Identify which cell holds the provided text, then report its (x, y) central coordinate. 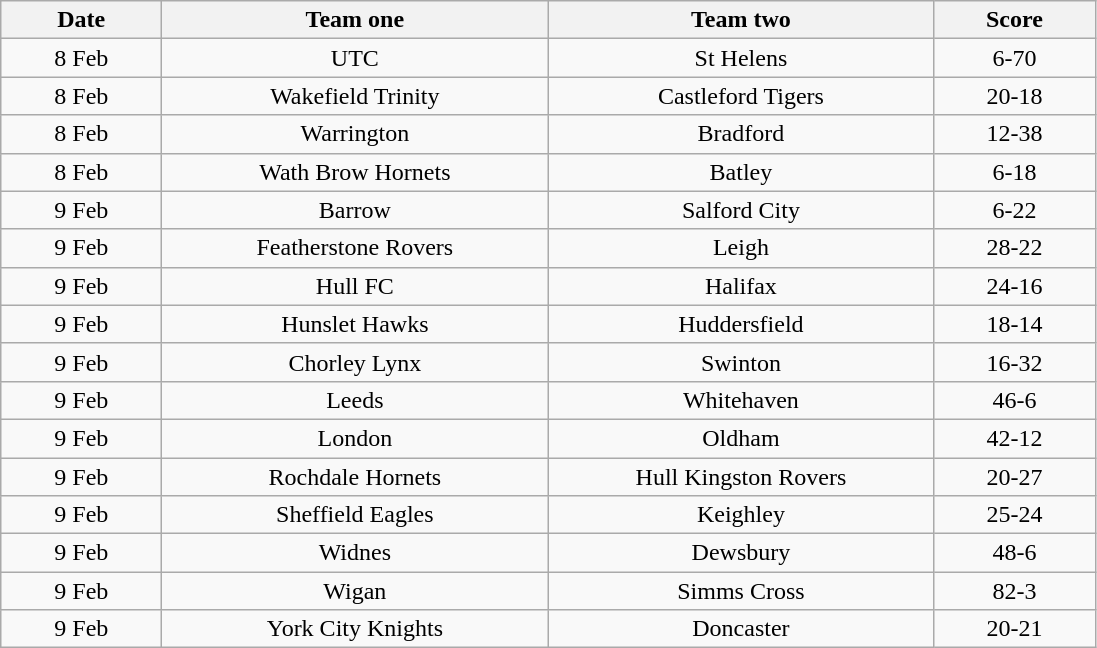
Hunslet Hawks (355, 324)
Bradford (741, 134)
Leeds (355, 400)
Wakefield Trinity (355, 96)
Leigh (741, 248)
82-3 (1014, 591)
20-27 (1014, 477)
25-24 (1014, 515)
12-38 (1014, 134)
20-21 (1014, 629)
6-70 (1014, 58)
Salford City (741, 210)
46-6 (1014, 400)
42-12 (1014, 438)
24-16 (1014, 286)
Keighley (741, 515)
18-14 (1014, 324)
Doncaster (741, 629)
Oldham (741, 438)
York City Knights (355, 629)
Wigan (355, 591)
Halifax (741, 286)
Date (82, 20)
Team two (741, 20)
Whitehaven (741, 400)
16-32 (1014, 362)
Batley (741, 172)
Team one (355, 20)
28-22 (1014, 248)
Widnes (355, 553)
UTC (355, 58)
St Helens (741, 58)
Hull Kingston Rovers (741, 477)
Hull FC (355, 286)
Featherstone Rovers (355, 248)
20-18 (1014, 96)
Barrow (355, 210)
Dewsbury (741, 553)
Chorley Lynx (355, 362)
Huddersfield (741, 324)
Swinton (741, 362)
Rochdale Hornets (355, 477)
London (355, 438)
Score (1014, 20)
Warrington (355, 134)
Simms Cross (741, 591)
6-22 (1014, 210)
Castleford Tigers (741, 96)
48-6 (1014, 553)
Sheffield Eagles (355, 515)
6-18 (1014, 172)
Wath Brow Hornets (355, 172)
